Extract the (x, y) coordinate from the center of the cell holding the provided text.  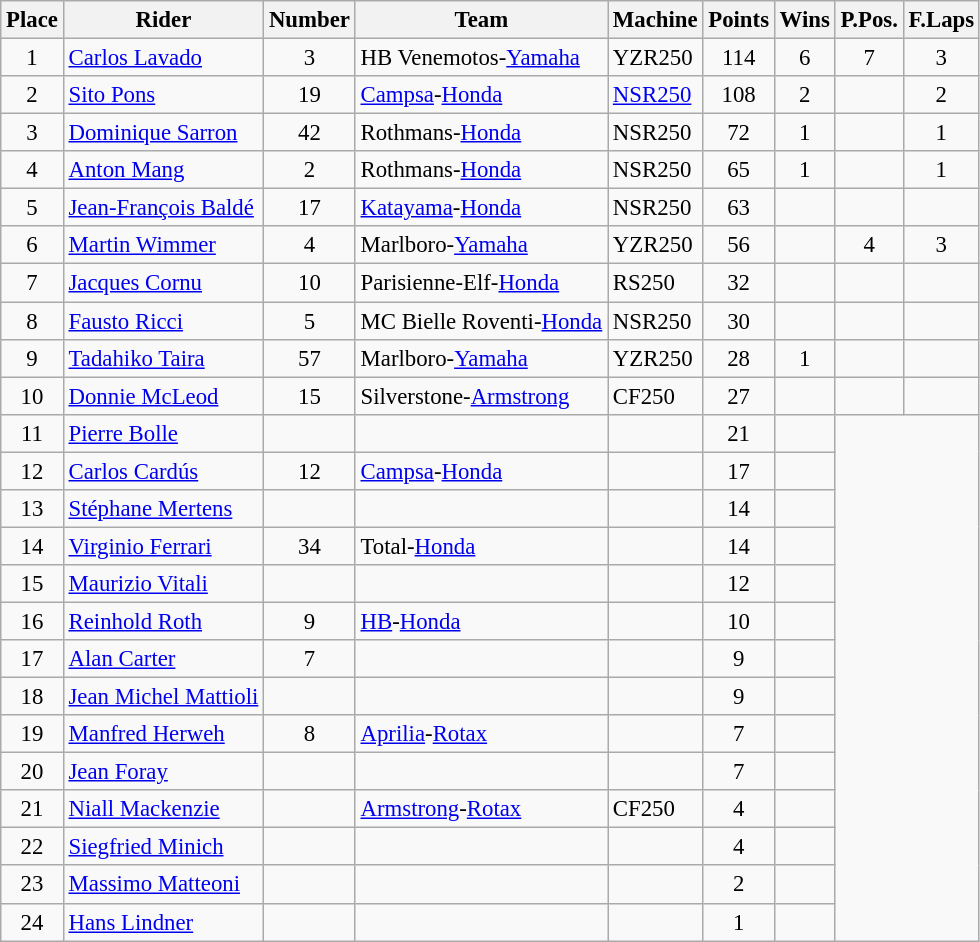
P.Pos. (869, 20)
27 (738, 396)
Sito Pons (163, 95)
65 (738, 170)
F.Laps (941, 20)
Machine (656, 20)
13 (32, 509)
Donnie McLeod (163, 396)
Number (310, 20)
Massimo Matteoni (163, 885)
Anton Mang (163, 170)
30 (738, 321)
Fausto Ricci (163, 321)
HB-Honda (481, 621)
Stéphane Mertens (163, 509)
Siegfried Minich (163, 847)
Carlos Cardús (163, 471)
Jean Michel Mattioli (163, 697)
Tadahiko Taira (163, 358)
Jean Foray (163, 772)
20 (32, 772)
63 (738, 208)
Parisienne-Elf-Honda (481, 283)
Place (32, 20)
Total-Honda (481, 546)
56 (738, 245)
RS250 (656, 283)
Wins (804, 20)
Alan Carter (163, 659)
Maurizio Vitali (163, 584)
72 (738, 133)
34 (310, 546)
28 (738, 358)
16 (32, 621)
23 (32, 885)
Team (481, 20)
Aprilia-Rotax (481, 734)
Pierre Bolle (163, 433)
Jean-François Baldé (163, 208)
32 (738, 283)
Silverstone-Armstrong (481, 396)
22 (32, 847)
Martin Wimmer (163, 245)
HB Venemotos-Yamaha (481, 58)
Reinhold Roth (163, 621)
Jacques Cornu (163, 283)
Niall Mackenzie (163, 809)
Rider (163, 20)
Dominique Sarron (163, 133)
Points (738, 20)
Katayama-Honda (481, 208)
11 (32, 433)
57 (310, 358)
108 (738, 95)
114 (738, 58)
Manfred Herweh (163, 734)
Virginio Ferrari (163, 546)
MC Bielle Roventi-Honda (481, 321)
18 (32, 697)
24 (32, 922)
Carlos Lavado (163, 58)
Armstrong-Rotax (481, 809)
Hans Lindner (163, 922)
42 (310, 133)
